Locate the cell with the specified text and output its (X, Y) center coordinate. 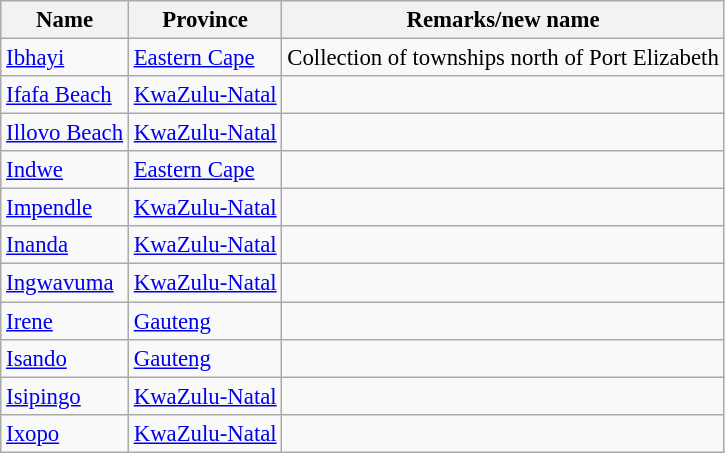
Illovo Beach (65, 133)
Isipingo (65, 396)
Indwe (65, 170)
Irene (65, 321)
Isando (65, 358)
Remarks/new name (503, 20)
Ifafa Beach (65, 95)
Ingwavuma (65, 283)
Ibhayi (65, 58)
Collection of townships north of Port Elizabeth (503, 58)
Inanda (65, 245)
Name (65, 20)
Province (205, 20)
Ixopo (65, 433)
Impendle (65, 208)
